Scan for the cell matching the given text and deliver its [X, Y] coordinate at center. 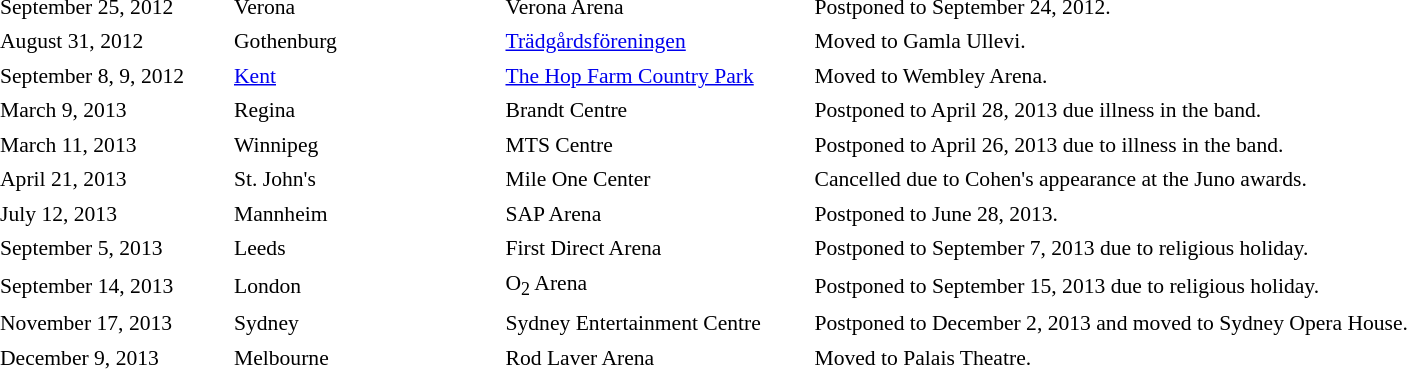
Gothenburg [365, 42]
Kent [365, 76]
The Hop Farm Country Park [655, 76]
First Direct Arena [655, 248]
Brandt Centre [655, 110]
Trädgårdsföreningen [655, 42]
MTS Centre [655, 145]
Winnipeg [365, 145]
Leeds [365, 248]
Sydney Entertainment Centre [655, 323]
London [365, 286]
SAP Arena [655, 214]
St. John's [365, 180]
Mannheim [365, 214]
Regina [365, 110]
Mile One Center [655, 180]
Sydney [365, 323]
O2 Arena [655, 286]
